Return the (X, Y) coordinate for the center point of the cell that contains the specified text.  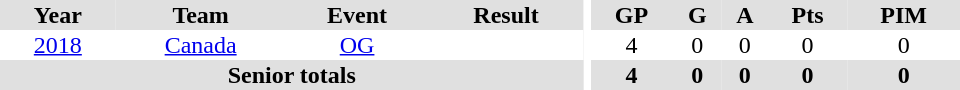
2018 (58, 45)
Team (201, 15)
GP (631, 15)
G (698, 15)
OG (358, 45)
Year (58, 15)
Result (506, 15)
Canada (201, 45)
A (745, 15)
Senior totals (292, 75)
Event (358, 15)
Pts (808, 15)
PIM (904, 15)
